Return the [X, Y] coordinate for the center point of the cell that contains the specified text.  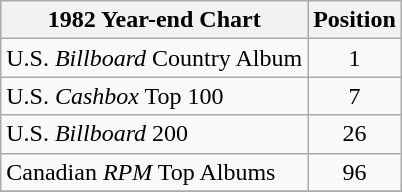
96 [355, 172]
Position [355, 20]
1 [355, 58]
U.S. Billboard 200 [154, 134]
7 [355, 96]
U.S. Billboard Country Album [154, 58]
1982 Year-end Chart [154, 20]
Canadian RPM Top Albums [154, 172]
26 [355, 134]
U.S. Cashbox Top 100 [154, 96]
